Identify which cell holds the provided text, then report its [X, Y] central coordinate. 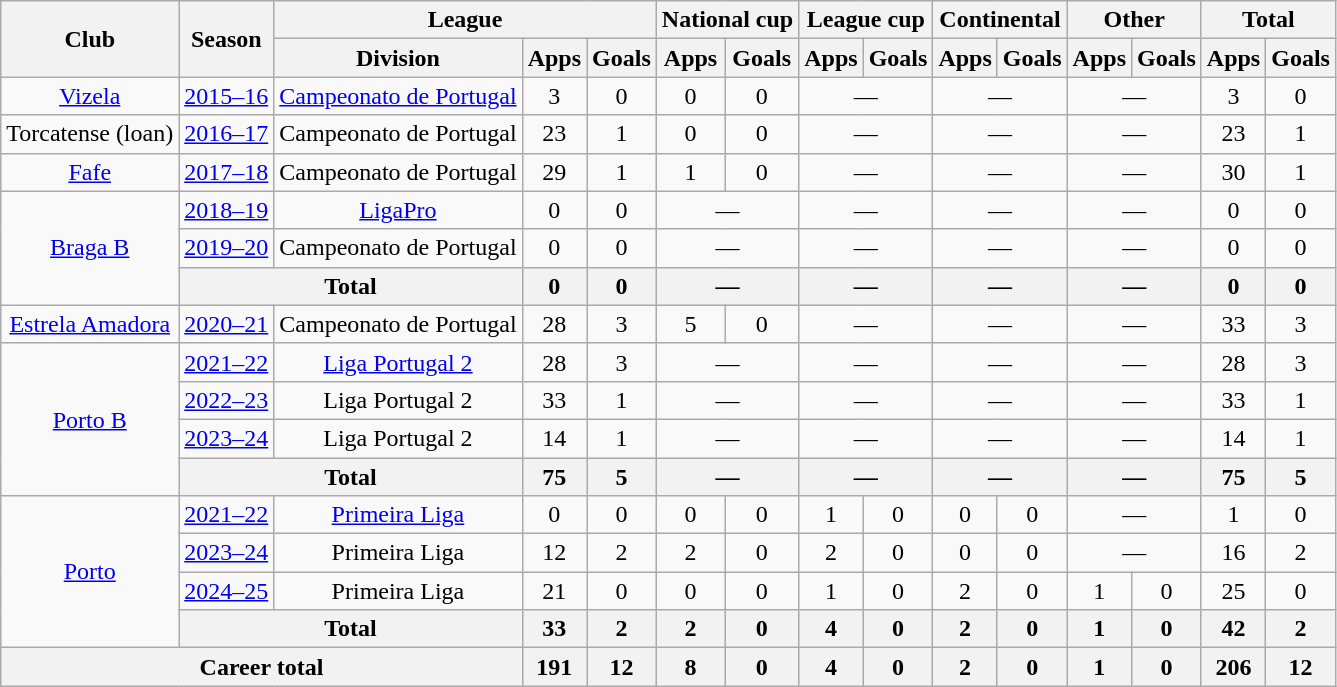
Career total [262, 667]
2018–19 [226, 210]
Porto [90, 572]
2016–17 [226, 134]
Fafe [90, 172]
29 [554, 172]
16 [1233, 553]
21 [554, 591]
Vizela [90, 96]
2024–25 [226, 591]
191 [554, 667]
Braga B [90, 248]
Porto B [90, 419]
Division [398, 58]
National cup [727, 20]
League [466, 20]
2022–23 [226, 400]
LigaPro [398, 210]
30 [1233, 172]
Other [1134, 20]
2019–20 [226, 248]
League cup [866, 20]
206 [1233, 667]
8 [690, 667]
Season [226, 39]
Torcatense (loan) [90, 134]
Club [90, 39]
25 [1233, 591]
Continental [1000, 20]
2017–18 [226, 172]
Estrela Amadora [90, 324]
2020–21 [226, 324]
42 [1233, 629]
2015–16 [226, 96]
